Pinpoint the cell where the given text exists, returning its [x, y] midpoint coordinate. 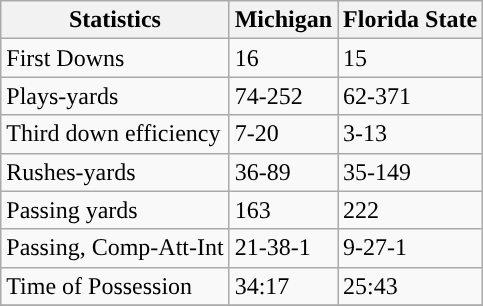
Plays-yards [115, 96]
34:17 [283, 286]
21-38-1 [283, 248]
7-20 [283, 134]
15 [410, 58]
62-371 [410, 96]
Florida State [410, 20]
74-252 [283, 96]
Rushes-yards [115, 172]
3-13 [410, 134]
16 [283, 58]
Statistics [115, 20]
35-149 [410, 172]
First Downs [115, 58]
Passing, Comp-Att-Int [115, 248]
Passing yards [115, 210]
Third down efficiency [115, 134]
36-89 [283, 172]
9-27-1 [410, 248]
222 [410, 210]
Time of Possession [115, 286]
Michigan [283, 20]
25:43 [410, 286]
163 [283, 210]
